Determine the (x, y) coordinate at the center of the cell enclosing the given text.  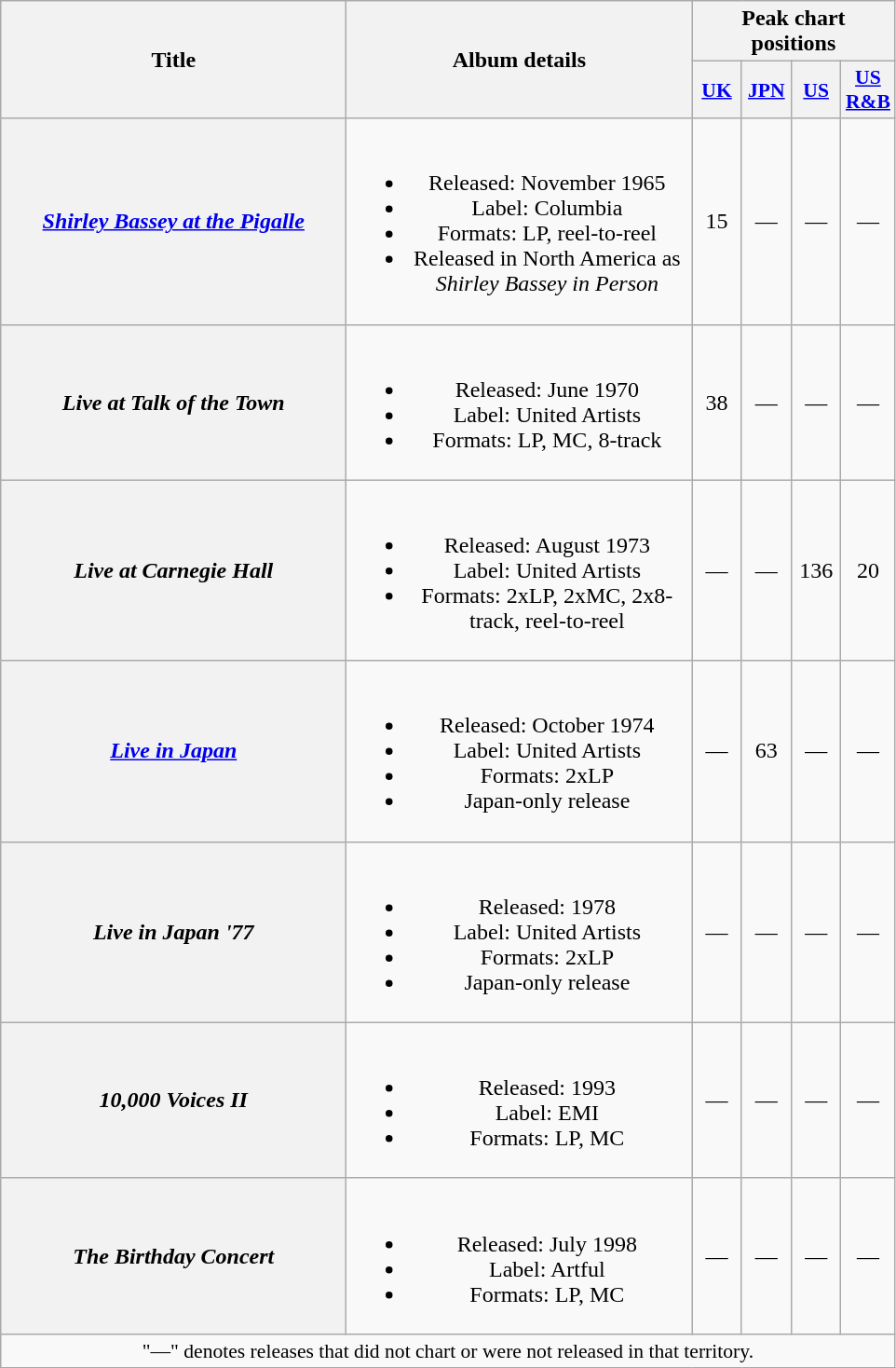
63 (766, 751)
Live at Carnegie Hall (173, 570)
Shirley Bassey at the Pigalle (173, 222)
Live in Japan (173, 751)
20 (868, 570)
Released: 1978Label: United ArtistsFormats: 2xLPJapan-only release (520, 932)
The Birthday Concert (173, 1256)
15 (717, 222)
Live in Japan '77 (173, 932)
136 (816, 570)
38 (717, 403)
US R&B (868, 89)
Peak chart positions (794, 32)
Released: June 1970Label: United ArtistsFormats: LP, MC, 8-track (520, 403)
Released: August 1973Label: United ArtistsFormats: 2xLP, 2xMC, 2x8-track, reel-to-reel (520, 570)
JPN (766, 89)
10,000 Voices II (173, 1100)
Released: November 1965Label: ColumbiaFormats: LP, reel-to-reelReleased in North America as Shirley Bassey in Person (520, 222)
Released: 1993Label: EMIFormats: LP, MC (520, 1100)
Released: July 1998Label: ArtfulFormats: LP, MC (520, 1256)
"—" denotes releases that did not chart or were not released in that territory. (448, 1350)
US (816, 89)
Released: October 1974Label: United ArtistsFormats: 2xLPJapan-only release (520, 751)
Album details (520, 60)
Title (173, 60)
UK (717, 89)
Live at Talk of the Town (173, 403)
